Search for the cell housing the specified text and yield its [X, Y] center coordinate. 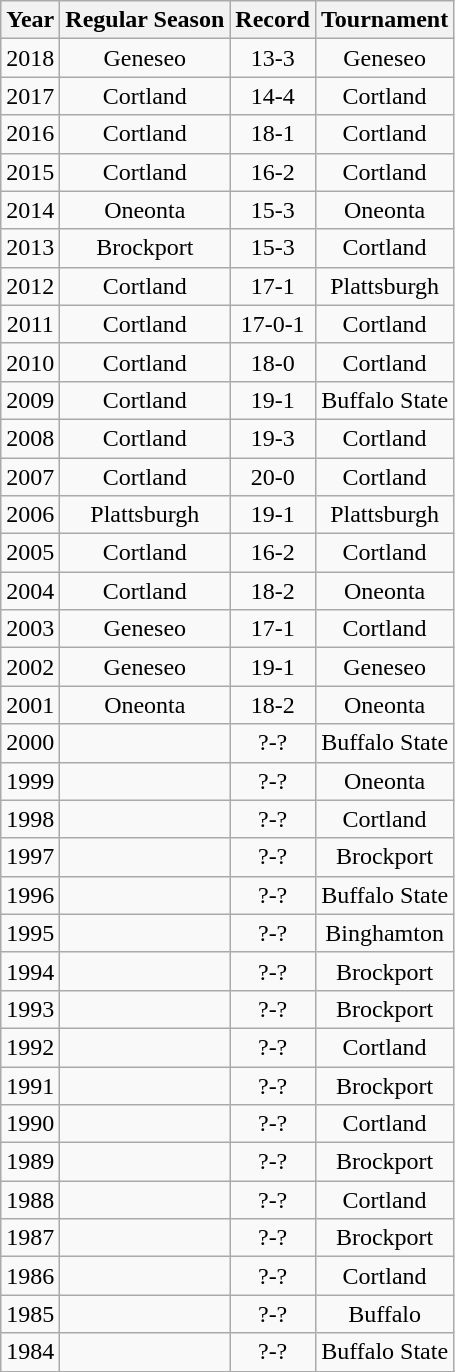
1998 [30, 819]
2001 [30, 705]
2000 [30, 743]
18-0 [273, 362]
2018 [30, 58]
1991 [30, 1085]
Tournament [384, 20]
1990 [30, 1124]
2010 [30, 362]
13-3 [273, 58]
17-0-1 [273, 324]
1987 [30, 1238]
2015 [30, 172]
2017 [30, 96]
1986 [30, 1276]
1989 [30, 1162]
1997 [30, 857]
1994 [30, 971]
18-1 [273, 134]
1992 [30, 1047]
2003 [30, 629]
1999 [30, 781]
19-3 [273, 438]
2005 [30, 553]
1985 [30, 1314]
1988 [30, 1200]
1996 [30, 895]
Record [273, 20]
2014 [30, 210]
1984 [30, 1352]
2008 [30, 438]
Year [30, 20]
2002 [30, 667]
Buffalo [384, 1314]
2011 [30, 324]
1995 [30, 933]
1993 [30, 1009]
2009 [30, 400]
14-4 [273, 96]
2007 [30, 477]
2016 [30, 134]
2013 [30, 248]
2004 [30, 591]
20-0 [273, 477]
2012 [30, 286]
Binghamton [384, 933]
Regular Season [145, 20]
2006 [30, 515]
